Scan for the cell matching the given text and deliver its [x, y] coordinate at center. 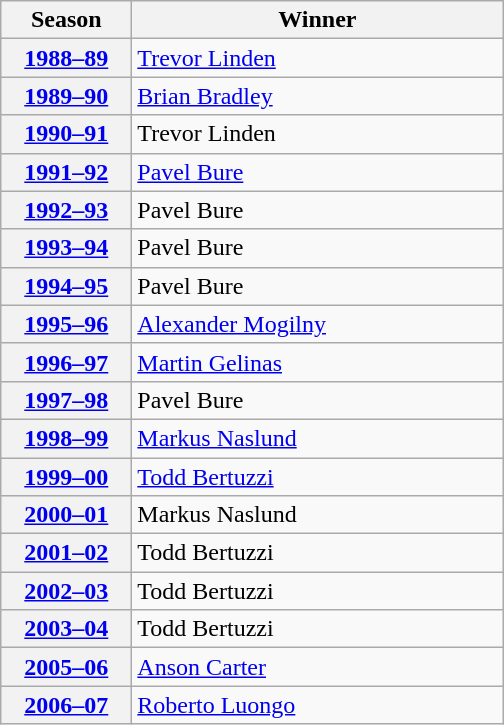
1990–91 [66, 134]
Martin Gelinas [318, 362]
1989–90 [66, 96]
2005–06 [66, 667]
1996–97 [66, 362]
1992–93 [66, 210]
2000–01 [66, 515]
1991–92 [66, 172]
1999–00 [66, 477]
1998–99 [66, 438]
1988–89 [66, 58]
2003–04 [66, 629]
Roberto Luongo [318, 705]
Anson Carter [318, 667]
Brian Bradley [318, 96]
2001–02 [66, 553]
Season [66, 20]
1994–95 [66, 286]
Alexander Mogilny [318, 324]
1993–94 [66, 248]
Winner [318, 20]
2006–07 [66, 705]
1997–98 [66, 400]
2002–03 [66, 591]
1995–96 [66, 324]
